Extract the (x, y) coordinate from the center of the cell holding the provided text.  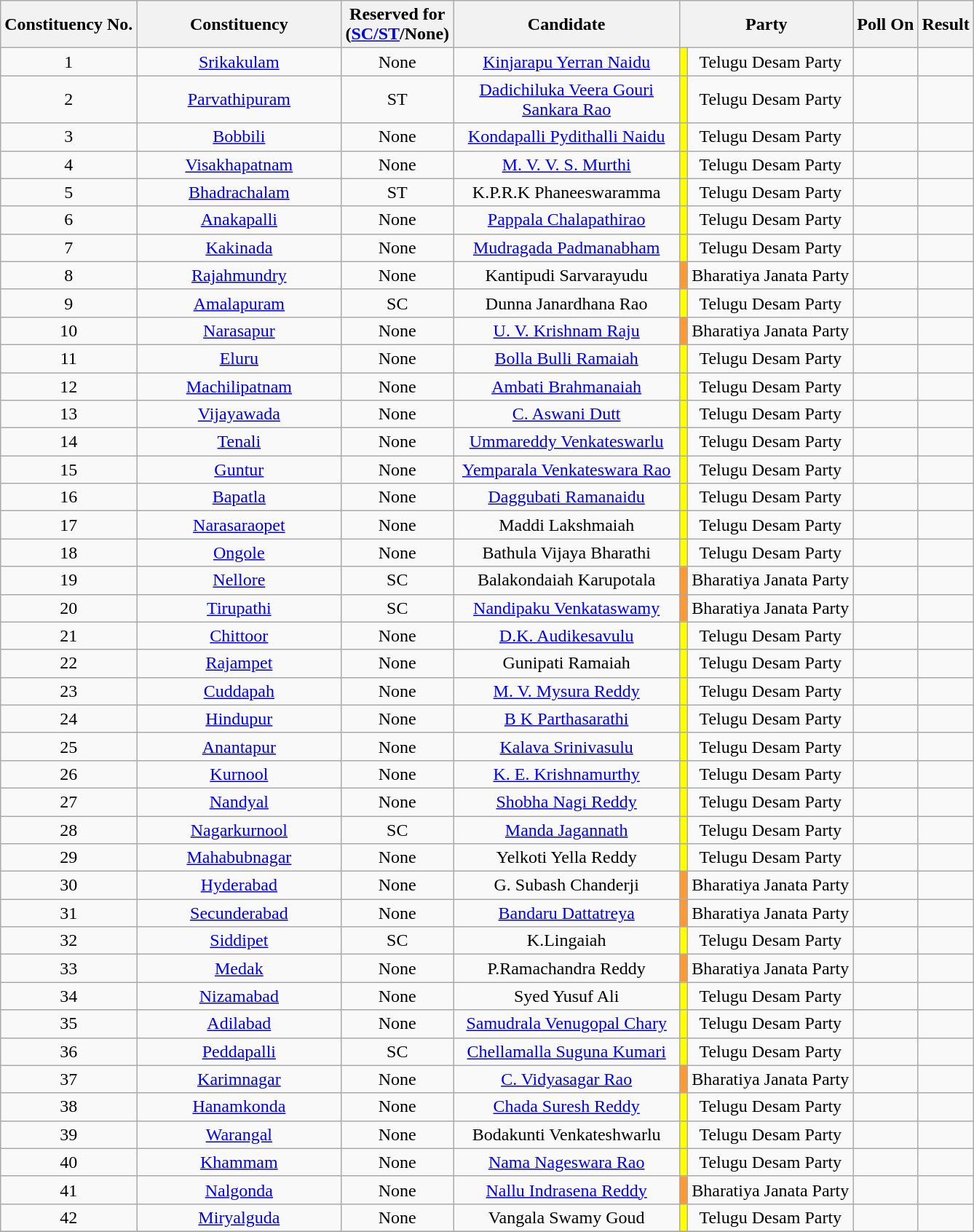
Siddipet (239, 941)
Yemparala Venkateswara Rao (566, 470)
P.Ramachandra Reddy (566, 968)
Kinjarapu Yerran Naidu (566, 62)
35 (68, 1024)
17 (68, 525)
23 (68, 691)
Bolla Bulli Ramaiah (566, 358)
32 (68, 941)
Party (767, 25)
12 (68, 387)
7 (68, 248)
6 (68, 220)
Anantapur (239, 746)
Kalava Srinivasulu (566, 746)
20 (68, 608)
19 (68, 580)
Mudragada Padmanabham (566, 248)
Bobbili (239, 137)
Mahabubnagar (239, 858)
Kondapalli Pydithalli Naidu (566, 137)
4 (68, 165)
15 (68, 470)
28 (68, 829)
Chittoor (239, 636)
Reserved for(SC/ST/None) (397, 25)
Syed Yusuf Ali (566, 996)
21 (68, 636)
M. V. V. S. Murthi (566, 165)
Samudrala Venugopal Chary (566, 1024)
Cuddapah (239, 691)
Manda Jagannath (566, 829)
Nallu Indrasena Reddy (566, 1190)
40 (68, 1162)
Medak (239, 968)
Ongole (239, 553)
Balakondaiah Karupotala (566, 580)
27 (68, 802)
Nellore (239, 580)
Parvathipuram (239, 99)
41 (68, 1190)
8 (68, 275)
Adilabad (239, 1024)
Constituency (239, 25)
Machilipatnam (239, 387)
Pappala Chalapathirao (566, 220)
Rajahmundry (239, 275)
Bapatla (239, 497)
Hindupur (239, 719)
16 (68, 497)
Kantipudi Sarvarayudu (566, 275)
C. Vidyasagar Rao (566, 1079)
26 (68, 774)
3 (68, 137)
Kurnool (239, 774)
Secunderabad (239, 913)
33 (68, 968)
38 (68, 1107)
Nagarkurnool (239, 829)
Candidate (566, 25)
13 (68, 414)
Warangal (239, 1134)
Bhadrachalam (239, 192)
Narasapur (239, 331)
Srikakulam (239, 62)
C. Aswani Dutt (566, 414)
18 (68, 553)
11 (68, 358)
5 (68, 192)
Shobha Nagi Reddy (566, 802)
Nizamabad (239, 996)
2 (68, 99)
Hanamkonda (239, 1107)
Bathula Vijaya Bharathi (566, 553)
Chada Suresh Reddy (566, 1107)
31 (68, 913)
42 (68, 1217)
22 (68, 663)
34 (68, 996)
B K Parthasarathi (566, 719)
Dadichiluka Veera Gouri Sankara Rao (566, 99)
Tenali (239, 442)
Anakapalli (239, 220)
Nandipaku Venkataswamy (566, 608)
Constituency No. (68, 25)
K.P.R.K Phaneeswaramma (566, 192)
Nandyal (239, 802)
Hyderabad (239, 885)
Dunna Janardhana Rao (566, 303)
Khammam (239, 1162)
Chellamalla Suguna Kumari (566, 1051)
Amalapuram (239, 303)
9 (68, 303)
37 (68, 1079)
1 (68, 62)
Nalgonda (239, 1190)
10 (68, 331)
Eluru (239, 358)
Poll On (885, 25)
G. Subash Chanderji (566, 885)
36 (68, 1051)
Maddi Lakshmaiah (566, 525)
Ambati Brahmanaiah (566, 387)
Miryalguda (239, 1217)
Narasaraopet (239, 525)
14 (68, 442)
D.K. Audikesavulu (566, 636)
39 (68, 1134)
Gunipati Ramaiah (566, 663)
Ummareddy Venkateswarlu (566, 442)
Karimnagar (239, 1079)
Result (946, 25)
30 (68, 885)
Vijayawada (239, 414)
U. V. Krishnam Raju (566, 331)
24 (68, 719)
K.Lingaiah (566, 941)
Kakinada (239, 248)
29 (68, 858)
Visakhapatnam (239, 165)
Guntur (239, 470)
Peddapalli (239, 1051)
Bandaru Dattatreya (566, 913)
M. V. Mysura Reddy (566, 691)
Bodakunti Venkateshwarlu (566, 1134)
Nama Nageswara Rao (566, 1162)
25 (68, 746)
Daggubati Ramanaidu (566, 497)
K. E. Krishnamurthy (566, 774)
Yelkoti Yella Reddy (566, 858)
Tirupathi (239, 608)
Rajampet (239, 663)
Vangala Swamy Goud (566, 1217)
